Scan for the cell matching the given text and deliver its (X, Y) coordinate at center. 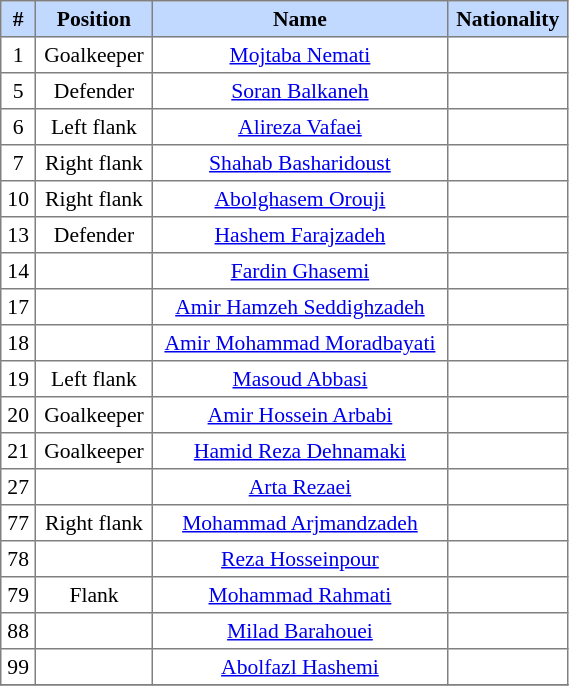
Abolfazl Hashemi (300, 667)
Arta Rezaei (300, 487)
79 (18, 595)
Amir Hamzeh Seddighzadeh (300, 307)
17 (18, 307)
Mohammad Arjmandzadeh (300, 523)
Hashem Farajzadeh (300, 235)
78 (18, 559)
77 (18, 523)
Shahab Basharidoust (300, 163)
Position (94, 19)
20 (18, 415)
1 (18, 55)
7 (18, 163)
Mojtaba Nemati (300, 55)
Milad Barahouei (300, 631)
Mohammad Rahmati (300, 595)
6 (18, 127)
Masoud Abbasi (300, 379)
Amir Mohammad Moradbayati (300, 343)
10 (18, 199)
5 (18, 91)
# (18, 19)
Nationality (508, 19)
Amir Hossein Arbabi (300, 415)
99 (18, 667)
13 (18, 235)
18 (18, 343)
Alireza Vafaei (300, 127)
27 (18, 487)
Reza Hosseinpour (300, 559)
14 (18, 271)
Soran Balkaneh (300, 91)
Name (300, 19)
Fardin Ghasemi (300, 271)
Abolghasem Orouji (300, 199)
21 (18, 451)
Hamid Reza Dehnamaki (300, 451)
Flank (94, 595)
19 (18, 379)
88 (18, 631)
